Capture the cell that displays the provided text and extract its (X, Y) central coordinate. 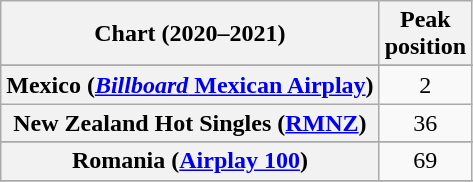
36 (425, 123)
Romania (Airplay 100) (190, 161)
Peakposition (425, 34)
Mexico (Billboard Mexican Airplay) (190, 85)
New Zealand Hot Singles (RMNZ) (190, 123)
2 (425, 85)
Chart (2020–2021) (190, 34)
69 (425, 161)
